From the cell containing the given text, extract its center point as (X, Y) coordinate. 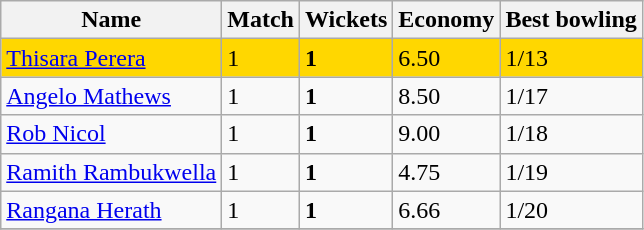
8.50 (446, 96)
Name (112, 20)
4.75 (446, 172)
Ramith Rambukwella (112, 172)
Angelo Mathews (112, 96)
Rob Nicol (112, 134)
Rangana Herath (112, 210)
9.00 (446, 134)
1/18 (571, 134)
Match (261, 20)
1/19 (571, 172)
1/20 (571, 210)
6.66 (446, 210)
Thisara Perera (112, 58)
Best bowling (571, 20)
1/13 (571, 58)
6.50 (446, 58)
Wickets (346, 20)
Economy (446, 20)
1/17 (571, 96)
